Capture the cell that displays the provided text and extract its (x, y) central coordinate. 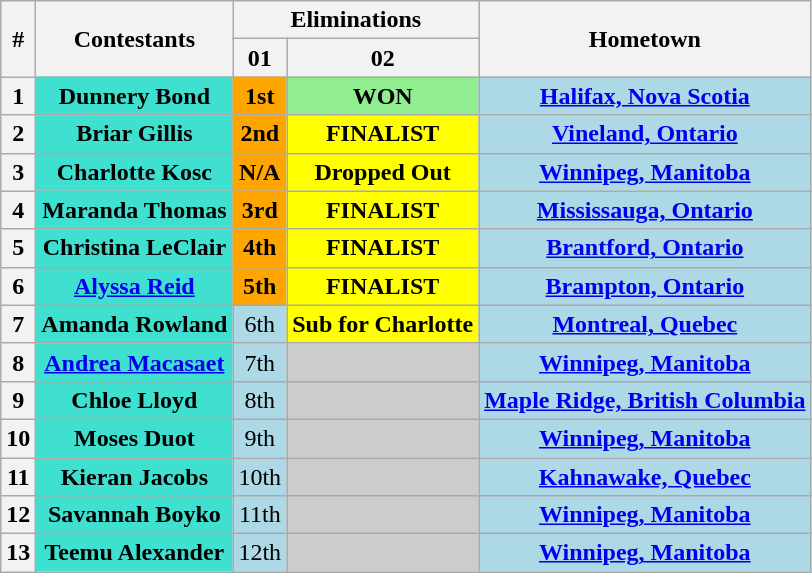
3rd (260, 210)
1st (260, 96)
Hometown (645, 39)
Maranda Thomas (134, 210)
Contestants (134, 39)
6 (18, 286)
Dunnery Bond (134, 96)
Christina LeClair (134, 248)
12th (260, 553)
6th (260, 324)
7th (260, 362)
1 (18, 96)
Kieran Jacobs (134, 477)
WON (383, 96)
Eliminations (356, 20)
Charlotte Kosc (134, 172)
Mississauga, Ontario (645, 210)
8 (18, 362)
Kahnawake, Quebec (645, 477)
Briar Gillis (134, 134)
Teemu Alexander (134, 553)
Vineland, Ontario (645, 134)
2 (18, 134)
Alyssa Reid (134, 286)
11th (260, 515)
7 (18, 324)
Moses Duot (134, 438)
2nd (260, 134)
4th (260, 248)
# (18, 39)
13 (18, 553)
Halifax, Nova Scotia (645, 96)
Brampton, Ontario (645, 286)
Brantford, Ontario (645, 248)
02 (383, 58)
9th (260, 438)
4 (18, 210)
Andrea Macasaet (134, 362)
01 (260, 58)
10th (260, 477)
N/A (260, 172)
5th (260, 286)
11 (18, 477)
8th (260, 400)
Dropped Out (383, 172)
5 (18, 248)
9 (18, 400)
Amanda Rowland (134, 324)
10 (18, 438)
12 (18, 515)
Chloe Lloyd (134, 400)
Montreal, Quebec (645, 324)
3 (18, 172)
Maple Ridge, British Columbia (645, 400)
Sub for Charlotte (383, 324)
Savannah Boyko (134, 515)
